Find where the given text appears and provide that cell's center as [X, Y] coordinate. 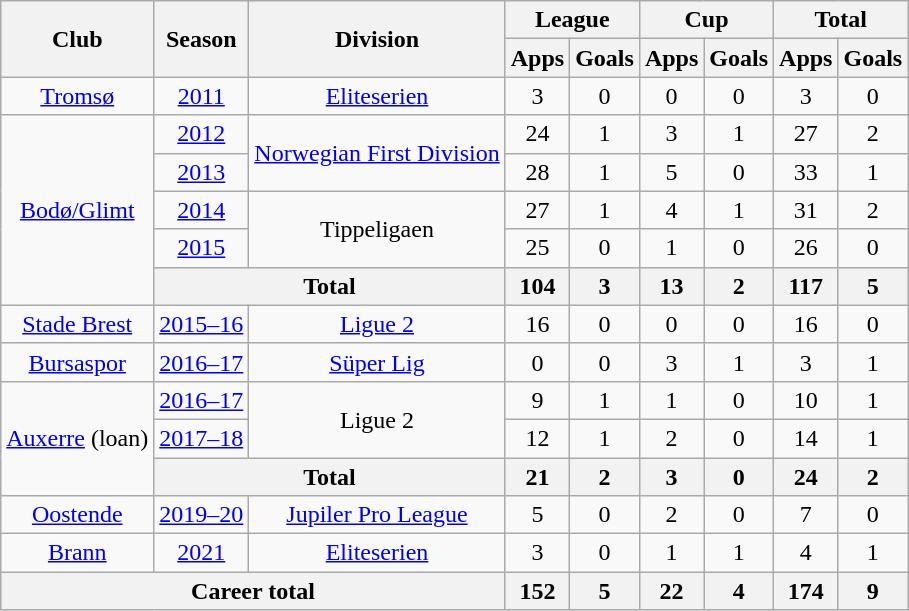
26 [806, 248]
31 [806, 210]
13 [671, 286]
Jupiler Pro League [377, 515]
Cup [706, 20]
Career total [253, 591]
2021 [202, 553]
Season [202, 39]
2015 [202, 248]
League [572, 20]
10 [806, 400]
152 [537, 591]
117 [806, 286]
Division [377, 39]
174 [806, 591]
33 [806, 172]
2017–18 [202, 438]
2015–16 [202, 324]
7 [806, 515]
Oostende [78, 515]
12 [537, 438]
22 [671, 591]
2012 [202, 134]
Club [78, 39]
2014 [202, 210]
Tromsø [78, 96]
2013 [202, 172]
21 [537, 477]
Norwegian First Division [377, 153]
2019–20 [202, 515]
Bodø/Glimt [78, 210]
14 [806, 438]
25 [537, 248]
Stade Brest [78, 324]
Auxerre (loan) [78, 438]
28 [537, 172]
Süper Lig [377, 362]
Brann [78, 553]
Tippeligaen [377, 229]
104 [537, 286]
Bursaspor [78, 362]
2011 [202, 96]
